Output the (X, Y) coordinate of the center of the cell containing the given text.  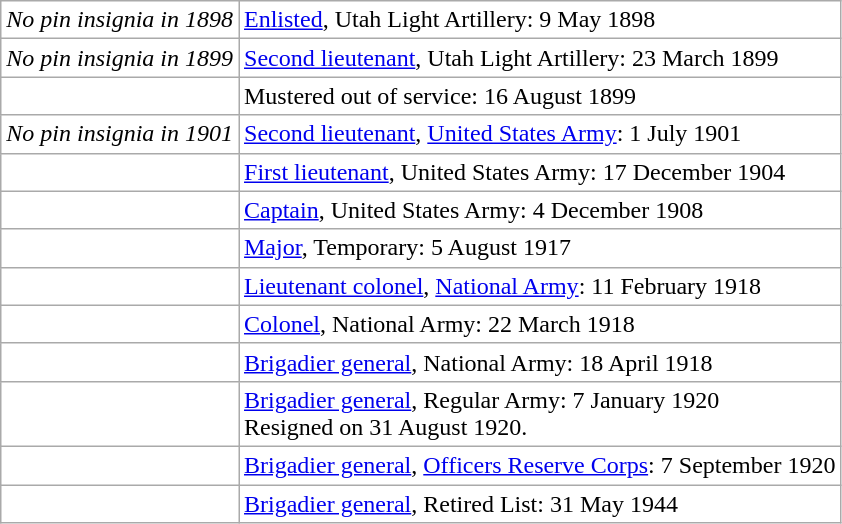
No pin insignia in 1901 (120, 134)
No pin insignia in 1899 (120, 58)
Enlisted, Utah Light Artillery: 9 May 1898 (539, 20)
Brigadier general, Regular Army: 7 January 1920Resigned on 31 August 1920. (539, 414)
Major, Temporary: 5 August 1917 (539, 248)
Colonel, National Army: 22 March 1918 (539, 324)
Captain, United States Army: 4 December 1908 (539, 210)
Second lieutenant, United States Army: 1 July 1901 (539, 134)
No pin insignia in 1898 (120, 20)
Brigadier general, National Army: 18 April 1918 (539, 362)
Second lieutenant, Utah Light Artillery: 23 March 1899 (539, 58)
Brigadier general, Retired List: 31 May 1944 (539, 503)
Brigadier general, Officers Reserve Corps: 7 September 1920 (539, 465)
Mustered out of service: 16 August 1899 (539, 96)
First lieutenant, United States Army: 17 December 1904 (539, 172)
Lieutenant colonel, National Army: 11 February 1918 (539, 286)
